Capture the cell that displays the provided text and extract its [X, Y] central coordinate. 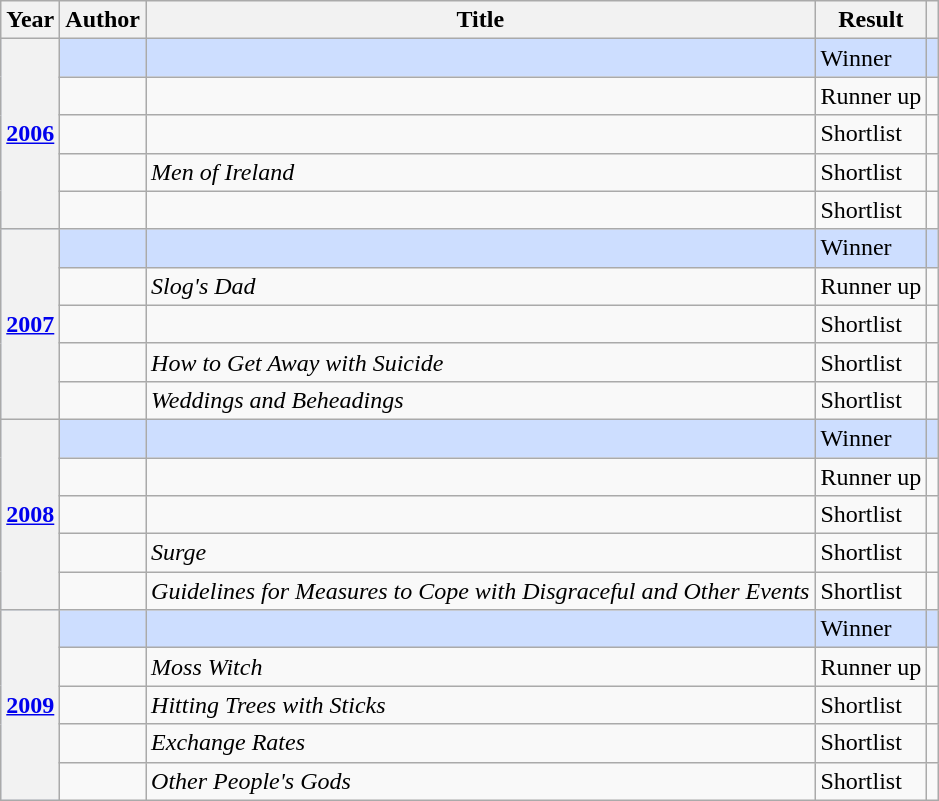
Weddings and Beheadings [480, 400]
Hitting Trees with Sticks [480, 705]
Surge [480, 553]
Exchange Rates [480, 743]
Year [30, 20]
2007 [30, 324]
Men of Ireland [480, 172]
Result [871, 20]
Slog's Dad [480, 286]
2008 [30, 514]
Guidelines for Measures to Cope with Disgraceful and Other Events [480, 591]
How to Get Away with Suicide [480, 362]
2006 [30, 134]
Moss Witch [480, 667]
2009 [30, 705]
Author [103, 20]
Other People's Gods [480, 781]
Title [480, 20]
